Output the [x, y] coordinate of the center of the cell containing the given text.  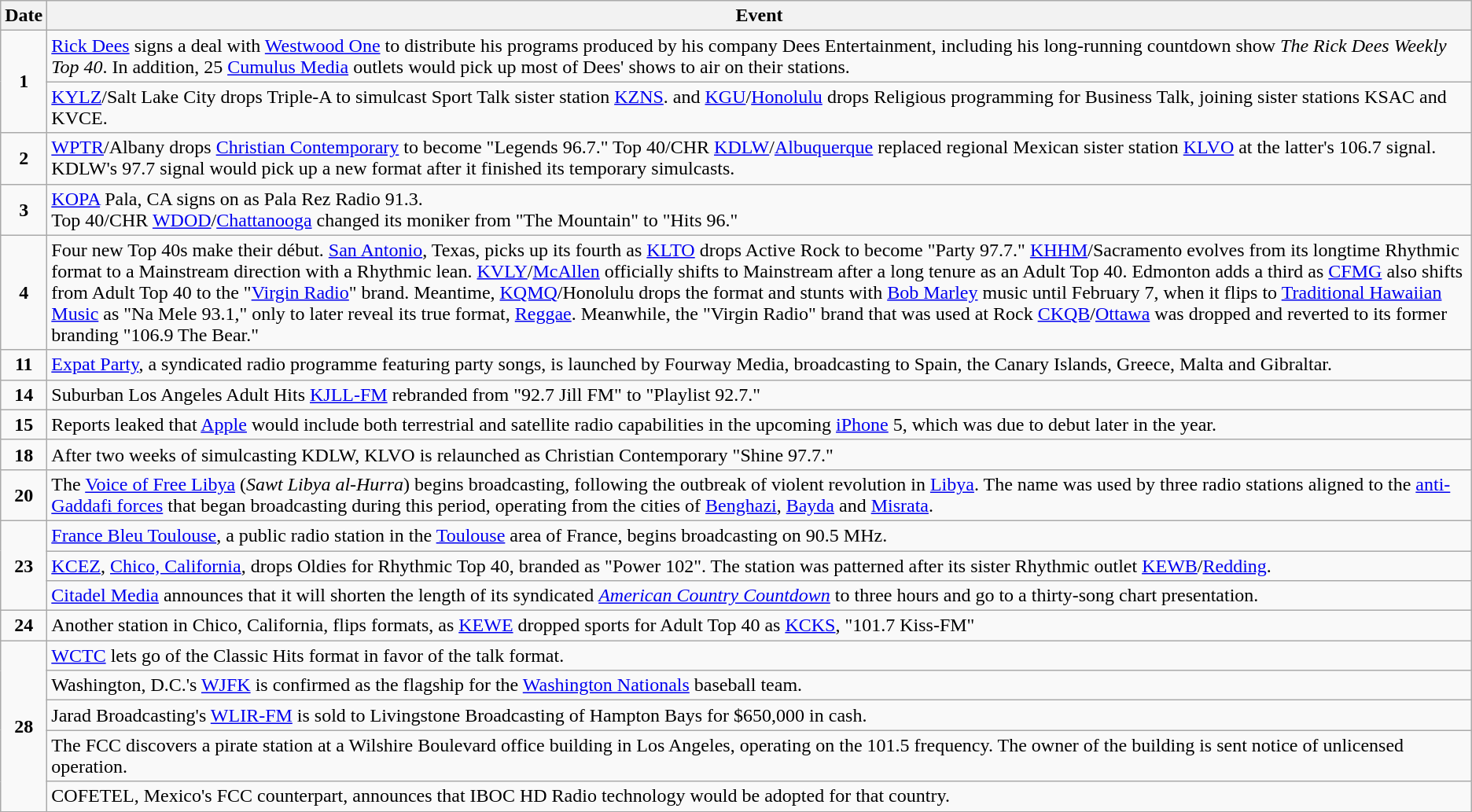
20 [24, 495]
11 [24, 365]
After two weeks of simulcasting KDLW, KLVO is relaunched as Christian Contemporary "Shine 97.7." [760, 454]
24 [24, 626]
1 [24, 82]
28 [24, 726]
2 [24, 159]
4 [24, 292]
Jarad Broadcasting's WLIR-FM is sold to Livingstone Broadcasting of Hampton Bays for $650,000 in cash. [760, 715]
Another station in Chico, California, flips formats, as KEWE dropped sports for Adult Top 40 as KCKS, "101.7 Kiss-FM" [760, 626]
14 [24, 395]
COFETEL, Mexico's FCC counterpart, announces that IBOC HD Radio technology would be adopted for that country. [760, 796]
3 [24, 209]
15 [24, 424]
Date [24, 16]
France Bleu Toulouse, a public radio station in the Toulouse area of France, begins broadcasting on 90.5 MHz. [760, 535]
WCTC lets go of the Classic Hits format in favor of the talk format. [760, 656]
Suburban Los Angeles Adult Hits KJLL-FM rebranded from "92.7 Jill FM" to "Playlist 92.7." [760, 395]
KOPA Pala, CA signs on as Pala Rez Radio 91.3.Top 40/CHR WDOD/Chattanooga changed its moniker from "The Mountain" to "Hits 96." [760, 209]
Washington, D.C.'s WJFK is confirmed as the flagship for the Washington Nationals baseball team. [760, 685]
23 [24, 565]
18 [24, 454]
Event [760, 16]
